Find where the given text appears and provide that cell's center as [X, Y] coordinate. 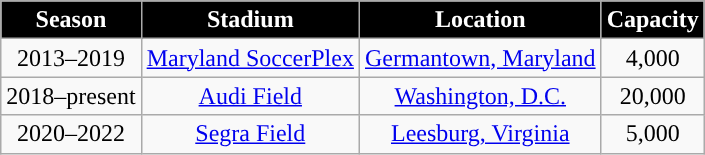
Germantown, Maryland [480, 58]
20,000 [652, 96]
2013–2019 [71, 58]
Capacity [652, 20]
Stadium [250, 20]
2018–present [71, 96]
5,000 [652, 134]
Segra Field [250, 134]
4,000 [652, 58]
Maryland SoccerPlex [250, 58]
Season [71, 20]
Leesburg, Virginia [480, 134]
Audi Field [250, 96]
Washington, D.C. [480, 96]
Location [480, 20]
2020–2022 [71, 134]
